Detect which cell encompasses the target text, then output its [x, y] center coordinate. 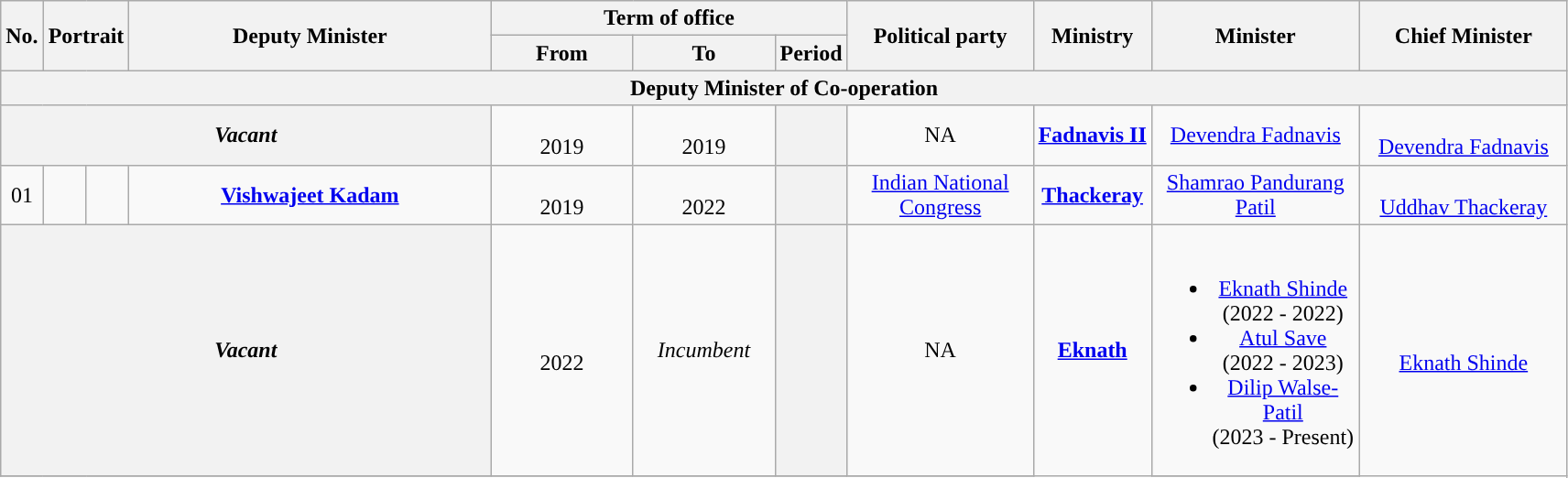
Political party [940, 36]
To [703, 53]
Deputy Minister of Co-operation [784, 88]
Vishwajeet Kadam [310, 194]
Ministry [1092, 36]
Eknath Shinde(2022 - 2022)Atul Save(2022 - 2023)Dilip Walse-Patil (2023 - Present) [1255, 350]
Fadnavis II [1092, 136]
Uddhav Thackeray [1464, 194]
Shamrao Pandurang Patil [1255, 194]
Chief Minister [1464, 36]
Term of office [669, 18]
Thackeray [1092, 194]
Indian National Congress [940, 194]
No. [22, 36]
Portrait [86, 36]
01 [22, 194]
Period [811, 53]
Minister [1255, 36]
Eknath Shinde [1464, 350]
Eknath [1092, 350]
From [562, 53]
Deputy Minister [310, 36]
Incumbent [703, 350]
